Scan for the cell matching the given text and deliver its (X, Y) coordinate at center. 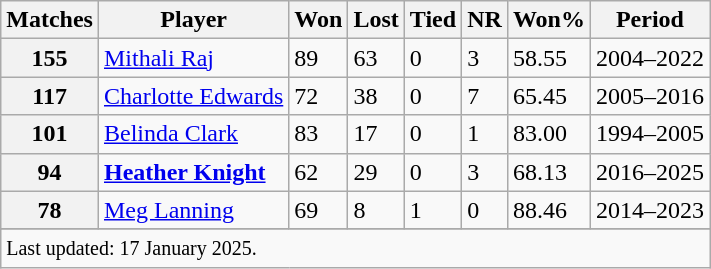
2016–2025 (650, 172)
17 (376, 134)
69 (318, 210)
29 (376, 172)
65.45 (548, 96)
Period (650, 20)
94 (50, 172)
2004–2022 (650, 58)
Meg Lanning (193, 210)
Belinda Clark (193, 134)
Mithali Raj (193, 58)
7 (485, 96)
Charlotte Edwards (193, 96)
101 (50, 134)
Matches (50, 20)
Won% (548, 20)
NR (485, 20)
Last updated: 17 January 2025. (356, 248)
89 (318, 58)
Heather Knight (193, 172)
2005–2016 (650, 96)
2014–2023 (650, 210)
72 (318, 96)
63 (376, 58)
Player (193, 20)
83 (318, 134)
1994–2005 (650, 134)
Won (318, 20)
Lost (376, 20)
78 (50, 210)
83.00 (548, 134)
155 (50, 58)
8 (376, 210)
88.46 (548, 210)
Tied (432, 20)
58.55 (548, 58)
117 (50, 96)
62 (318, 172)
38 (376, 96)
68.13 (548, 172)
